Detect which cell encompasses the target text, then output its (X, Y) center coordinate. 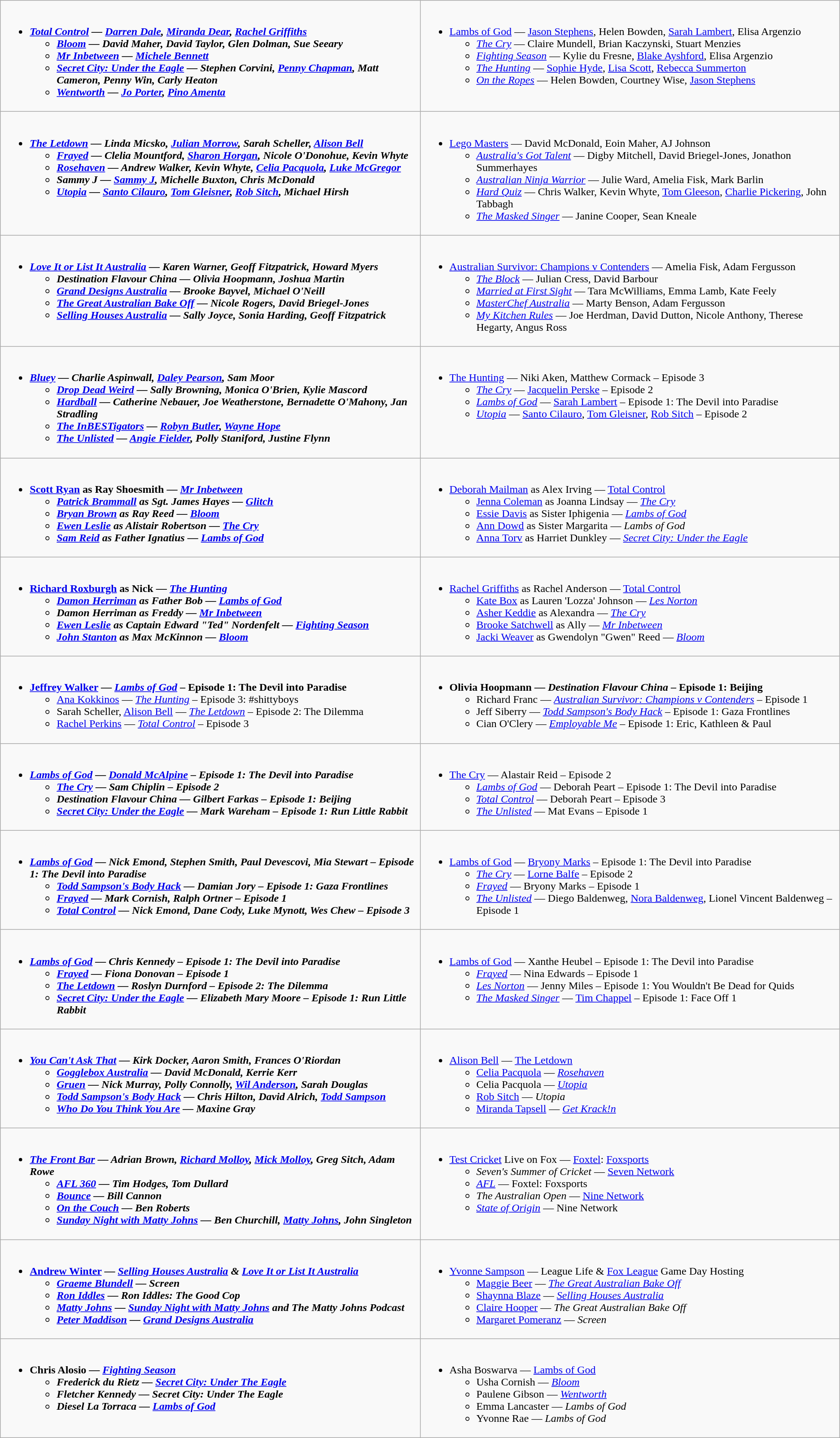
Asha Boswarva — Lambs of GodUsha Cornish — BloomPaulene Gibson — WentworthEmma Lancaster — Lambs of GodYvonne Rae — Lambs of God (630, 1389)
Alison Bell — The LetdownCelia Pacquola — RosehavenCelia Pacquola — UtopiaRob Sitch — UtopiaMiranda Tapsell — Get Krack!n (630, 1078)
